From the cell containing the given text, extract its center point as (x, y) coordinate. 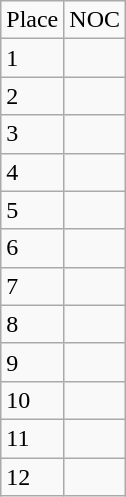
8 (32, 324)
1 (32, 58)
Place (32, 20)
2 (32, 96)
3 (32, 134)
9 (32, 362)
NOC (95, 20)
12 (32, 477)
6 (32, 248)
7 (32, 286)
5 (32, 210)
11 (32, 438)
4 (32, 172)
10 (32, 400)
